For the text-containing cell, return its midpoint in [X, Y] coordinate format. 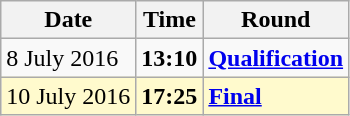
8 July 2016 [68, 58]
10 July 2016 [68, 96]
Final [276, 96]
17:25 [170, 96]
Date [68, 20]
Time [170, 20]
Qualification [276, 58]
13:10 [170, 58]
Round [276, 20]
